Identify which cell holds the provided text, then report its (x, y) central coordinate. 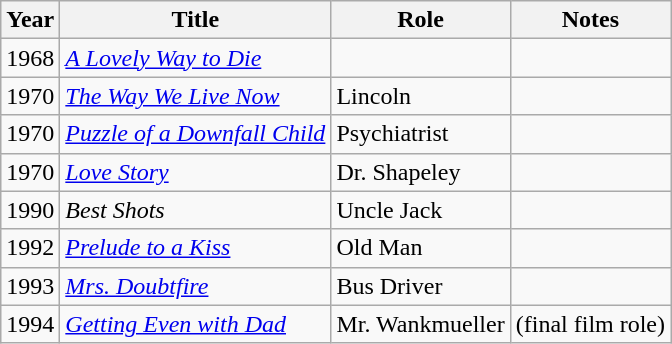
Uncle Jack (420, 210)
Dr. Shapeley (420, 172)
1968 (30, 58)
Mrs. Doubtfire (196, 286)
Love Story (196, 172)
Prelude to a Kiss (196, 248)
Puzzle of a Downfall Child (196, 134)
1992 (30, 248)
Best Shots (196, 210)
Lincoln (420, 96)
The Way We Live Now (196, 96)
A Lovely Way to Die (196, 58)
Year (30, 20)
Psychiatrist (420, 134)
Bus Driver (420, 286)
Title (196, 20)
(final film role) (590, 324)
Notes (590, 20)
Getting Even with Dad (196, 324)
Old Man (420, 248)
1990 (30, 210)
Role (420, 20)
1994 (30, 324)
1993 (30, 286)
Mr. Wankmueller (420, 324)
